Locate the cell with the specified text and output its [x, y] center coordinate. 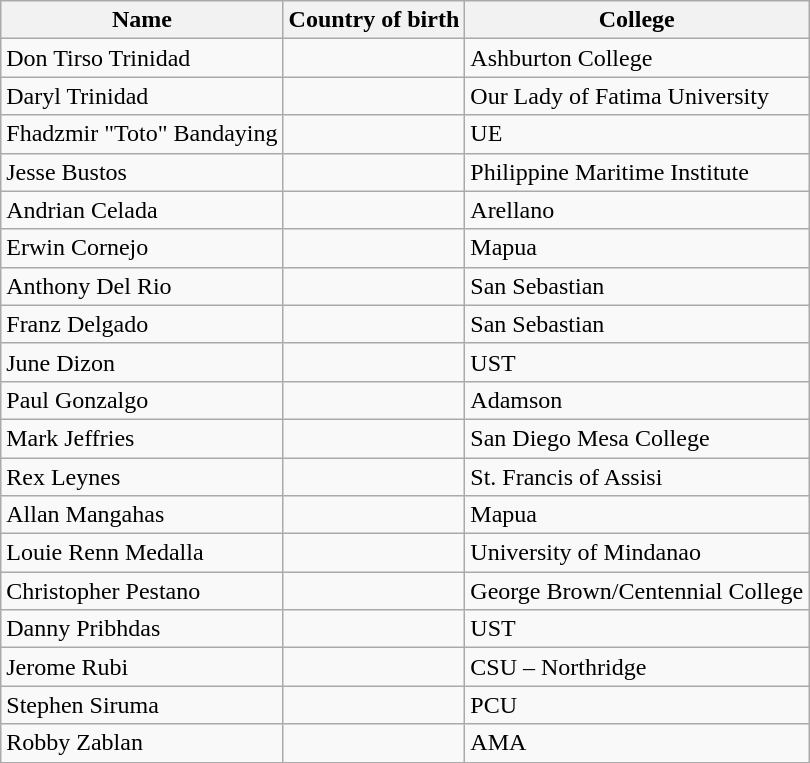
Country of birth [374, 20]
Paul Gonzalgo [142, 400]
Christopher Pestano [142, 591]
University of Mindanao [637, 553]
Philippine Maritime Institute [637, 172]
UE [637, 134]
Erwin Cornejo [142, 248]
June Dizon [142, 362]
Franz Delgado [142, 324]
San Diego Mesa College [637, 438]
Name [142, 20]
Jesse Bustos [142, 172]
Danny Pribhdas [142, 629]
Louie Renn Medalla [142, 553]
Mark Jeffries [142, 438]
Adamson [637, 400]
Don Tirso Trinidad [142, 58]
Daryl Trinidad [142, 96]
George Brown/Centennial College [637, 591]
Jerome Rubi [142, 667]
Fhadzmir "Toto" Bandaying [142, 134]
Ashburton College [637, 58]
College [637, 20]
Arellano [637, 210]
Andrian Celada [142, 210]
Allan Mangahas [142, 515]
Robby Zablan [142, 743]
Rex Leynes [142, 477]
CSU – Northridge [637, 667]
Our Lady of Fatima University [637, 96]
AMA [637, 743]
St. Francis of Assisi [637, 477]
PCU [637, 705]
Stephen Siruma [142, 705]
Anthony Del Rio [142, 286]
